Return the (x, y) coordinate for the center point of the cell that contains the specified text.  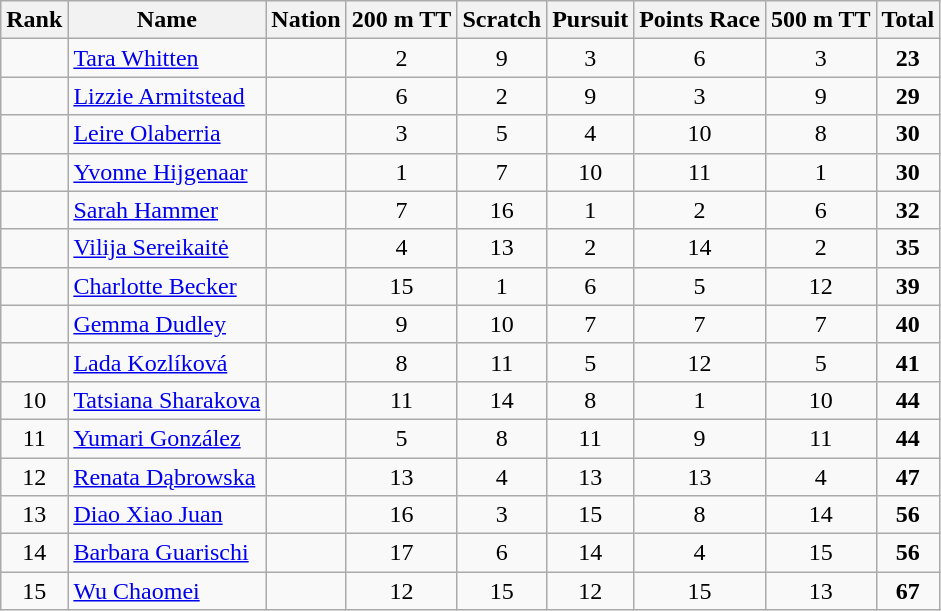
Total (908, 20)
Tara Whitten (167, 58)
200 m TT (402, 20)
47 (908, 477)
67 (908, 591)
Name (167, 20)
Vilija Sereikaitė (167, 248)
Charlotte Becker (167, 286)
32 (908, 210)
23 (908, 58)
Sarah Hammer (167, 210)
Yumari González (167, 438)
Diao Xiao Juan (167, 515)
Wu Chaomei (167, 591)
41 (908, 362)
Scratch (502, 20)
Lada Kozlíková (167, 362)
Gemma Dudley (167, 324)
Pursuit (590, 20)
Leire Olaberria (167, 134)
Renata Dąbrowska (167, 477)
500 m TT (820, 20)
Tatsiana Sharakova (167, 400)
Lizzie Armitstead (167, 96)
Barbara Guarischi (167, 553)
39 (908, 286)
29 (908, 96)
Rank (34, 20)
Nation (306, 20)
Yvonne Hijgenaar (167, 172)
35 (908, 248)
40 (908, 324)
17 (402, 553)
Points Race (700, 20)
